Find where the given text appears and provide that cell's center as (x, y) coordinate. 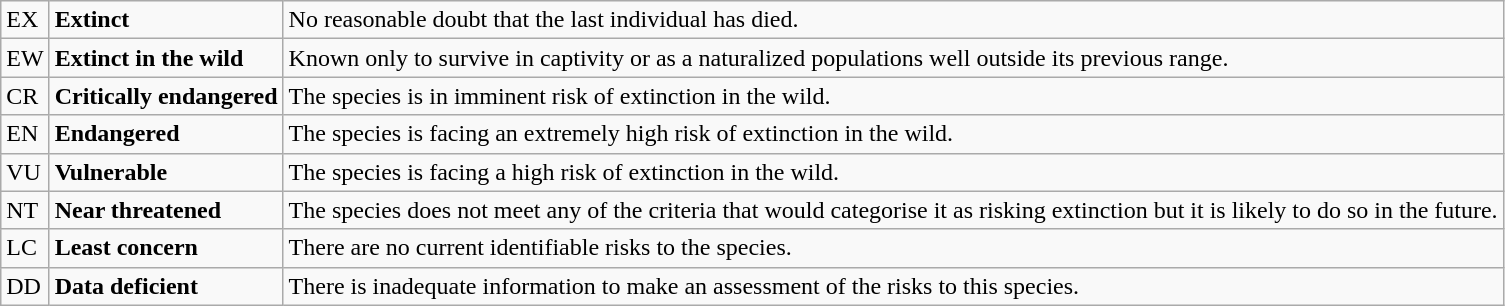
EX (25, 20)
Data deficient (166, 286)
The species does not meet any of the criteria that would categorise it as risking extinction but it is likely to do so in the future. (893, 210)
CR (25, 96)
Least concern (166, 248)
DD (25, 286)
Extinct in the wild (166, 58)
Known only to survive in captivity or as a naturalized populations well outside its previous range. (893, 58)
Near threatened (166, 210)
EN (25, 134)
There is inadequate information to make an assessment of the risks to this species. (893, 286)
LC (25, 248)
Vulnerable (166, 172)
The species is in imminent risk of extinction in the wild. (893, 96)
The species is facing an extremely high risk of extinction in the wild. (893, 134)
VU (25, 172)
There are no current identifiable risks to the species. (893, 248)
Extinct (166, 20)
EW (25, 58)
No reasonable doubt that the last individual has died. (893, 20)
Critically endangered (166, 96)
Endangered (166, 134)
NT (25, 210)
The species is facing a high risk of extinction in the wild. (893, 172)
